Return [x, y] of the center of cell containing provided text 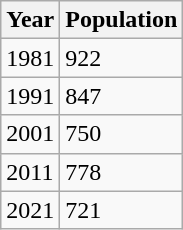
Year [30, 20]
2021 [30, 210]
750 [122, 134]
922 [122, 58]
721 [122, 210]
1981 [30, 58]
1991 [30, 96]
847 [122, 96]
778 [122, 172]
2001 [30, 134]
2011 [30, 172]
Population [122, 20]
